Capture the cell that displays the provided text and extract its [x, y] central coordinate. 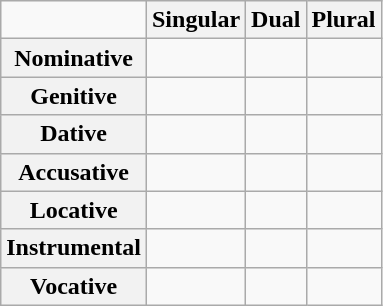
Plural [344, 20]
Dative [74, 134]
Accusative [74, 172]
Singular [196, 20]
Genitive [74, 96]
Vocative [74, 286]
Nominative [74, 58]
Locative [74, 210]
Instrumental [74, 248]
Dual [276, 20]
